Identify which cell holds the provided text, then report its (x, y) central coordinate. 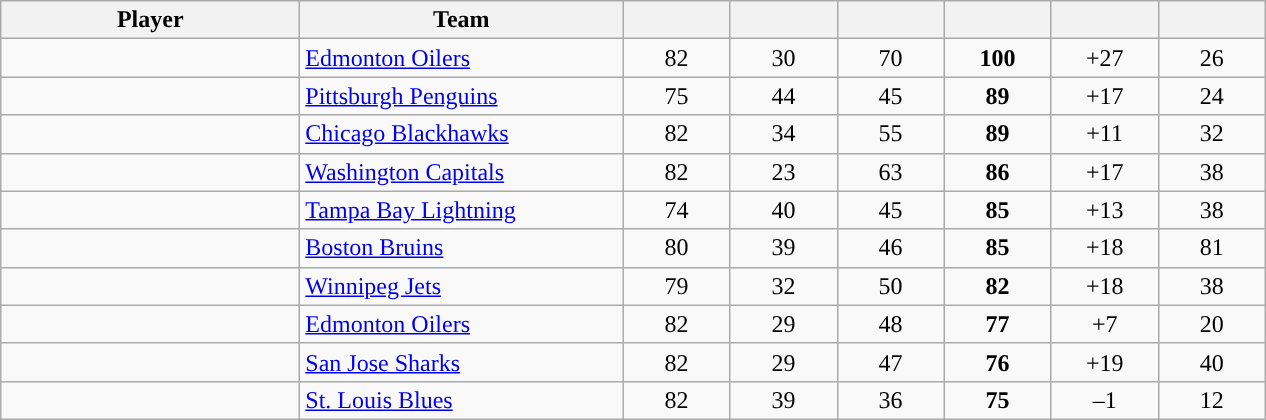
63 (890, 172)
86 (998, 172)
Washington Capitals (462, 172)
80 (676, 248)
48 (890, 324)
Winnipeg Jets (462, 286)
70 (890, 58)
46 (890, 248)
Chicago Blackhawks (462, 134)
–1 (1104, 400)
30 (784, 58)
Tampa Bay Lightning (462, 210)
Pittsburgh Penguins (462, 96)
81 (1212, 248)
20 (1212, 324)
+13 (1104, 210)
+27 (1104, 58)
Team (462, 20)
79 (676, 286)
+7 (1104, 324)
77 (998, 324)
47 (890, 362)
Player (150, 20)
100 (998, 58)
12 (1212, 400)
55 (890, 134)
26 (1212, 58)
34 (784, 134)
36 (890, 400)
24 (1212, 96)
74 (676, 210)
50 (890, 286)
St. Louis Blues (462, 400)
44 (784, 96)
23 (784, 172)
+11 (1104, 134)
+19 (1104, 362)
Boston Bruins (462, 248)
76 (998, 362)
San Jose Sharks (462, 362)
